Scan for the cell matching the given text and deliver its [X, Y] coordinate at center. 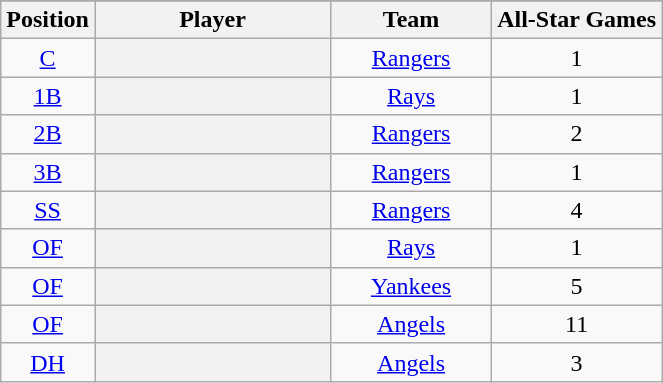
2 [577, 134]
11 [577, 324]
4 [577, 210]
Player [212, 20]
2B [48, 134]
Team [412, 20]
DH [48, 362]
Yankees [412, 286]
5 [577, 286]
C [48, 58]
1B [48, 96]
All-Star Games [577, 20]
SS [48, 210]
Position [48, 20]
3B [48, 172]
3 [577, 362]
